Output the (x, y) coordinate of the center of the cell containing the given text.  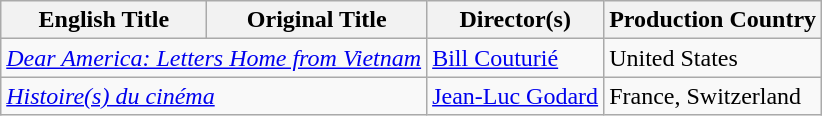
Director(s) (516, 20)
Dear America: Letters Home from Vietnam (214, 58)
Production Country (713, 20)
Jean-Luc Godard (516, 96)
Bill Couturié (516, 58)
English Title (104, 20)
France, Switzerland (713, 96)
United States (713, 58)
Histoire(s) du cinéma (214, 96)
Original Title (317, 20)
